Identify which cell holds the provided text, then report its [X, Y] central coordinate. 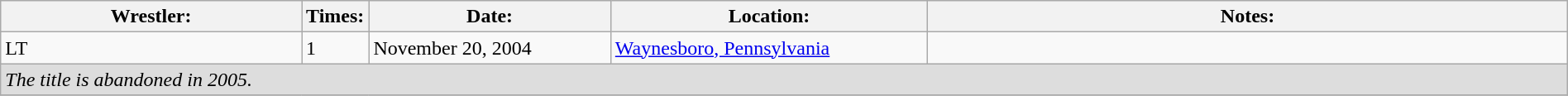
LT [151, 48]
Wrestler: [151, 17]
November 20, 2004 [490, 48]
1 [336, 48]
Date: [490, 17]
Times: [336, 17]
Location: [769, 17]
The title is abandoned in 2005. [784, 79]
Waynesboro, Pennsylvania [769, 48]
Notes: [1248, 17]
